Find where the given text appears and provide that cell's center as [X, Y] coordinate. 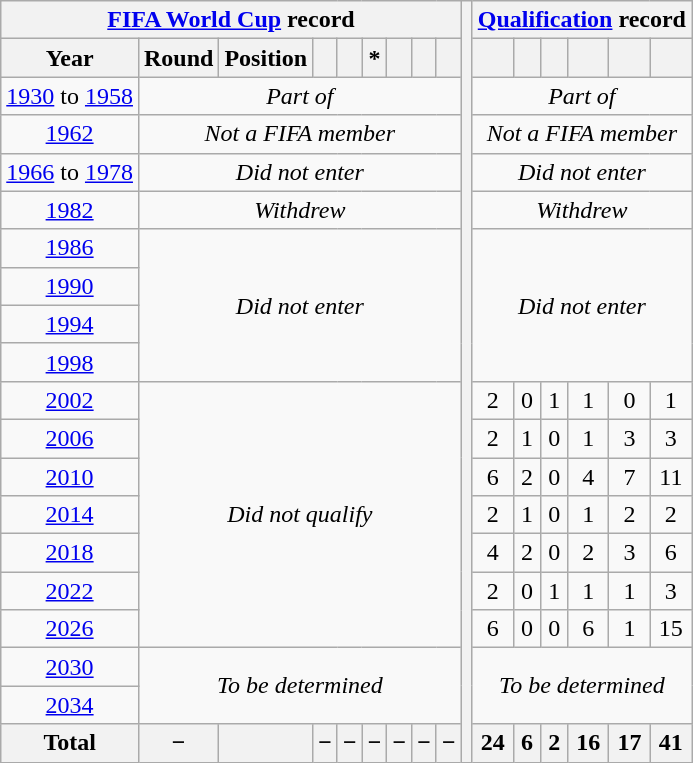
2002 [70, 400]
17 [630, 743]
Round [178, 58]
24 [492, 743]
7 [630, 477]
1966 to 1978 [70, 172]
* [374, 58]
2034 [70, 705]
2022 [70, 591]
Position [266, 58]
Year [70, 58]
11 [670, 477]
1962 [70, 134]
1982 [70, 210]
1994 [70, 324]
2018 [70, 553]
1986 [70, 248]
FIFA World Cup record [231, 20]
2030 [70, 667]
2026 [70, 629]
1990 [70, 286]
16 [588, 743]
1998 [70, 362]
Did not qualify [300, 514]
15 [670, 629]
Total [70, 743]
2010 [70, 477]
Qualification record [582, 20]
2006 [70, 438]
41 [670, 743]
2014 [70, 515]
1930 to 1958 [70, 96]
